Scan for the cell matching the given text and deliver its (X, Y) coordinate at center. 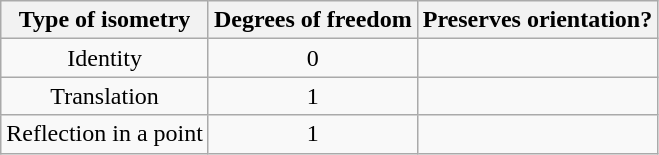
Reflection in a point (105, 134)
Degrees of freedom (312, 20)
0 (312, 58)
Translation (105, 96)
Type of isometry (105, 20)
Identity (105, 58)
Preserves orientation? (538, 20)
